Return the (X, Y) coordinate for the center point of the cell that contains the specified text.  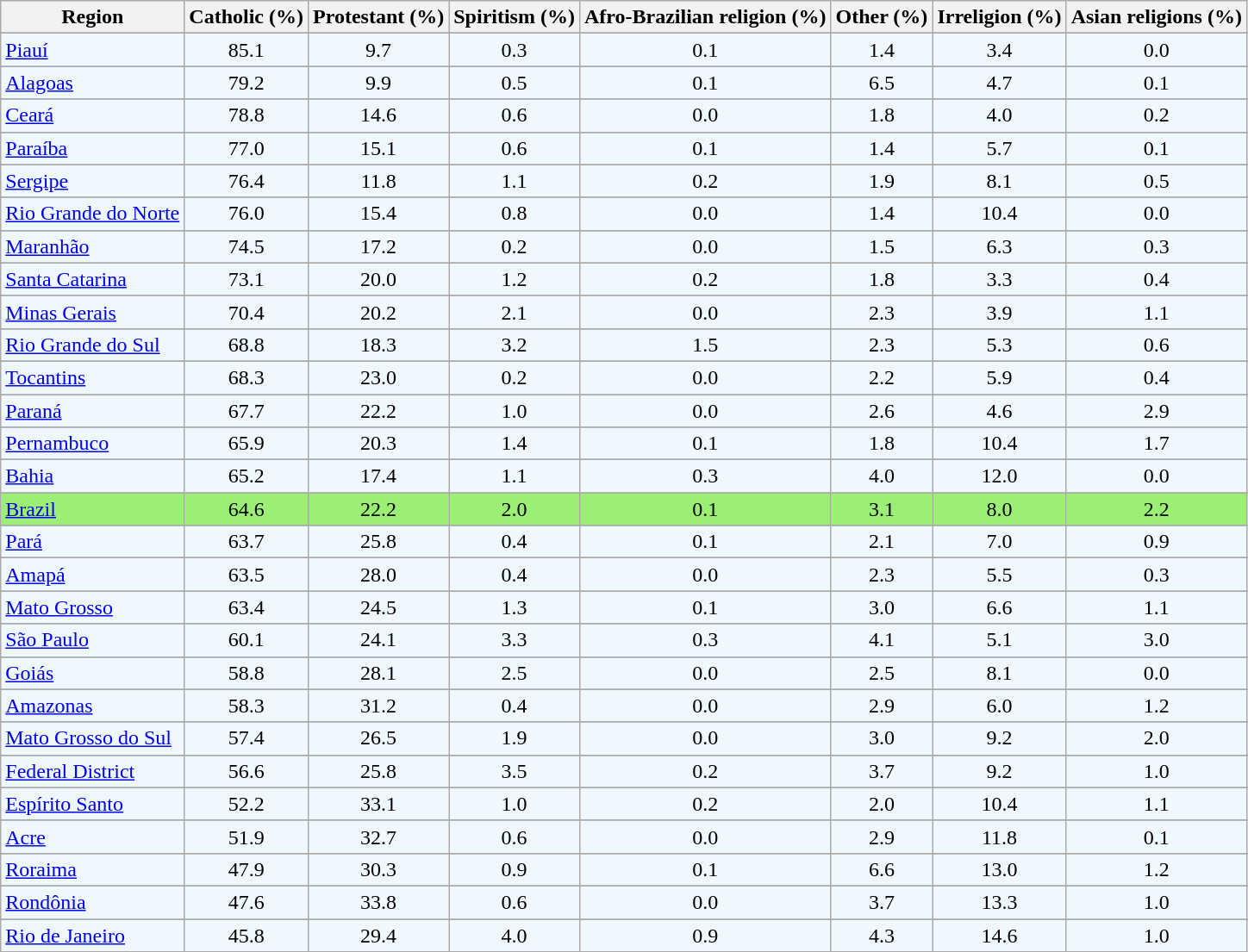
São Paulo (93, 640)
Catholic (%) (246, 17)
Rio Grande do Sul (93, 345)
77.0 (246, 148)
Tocantins (93, 377)
6.0 (1000, 706)
52.2 (246, 804)
9.9 (378, 83)
26.5 (378, 738)
3.4 (1000, 50)
3.2 (515, 345)
68.8 (246, 345)
Mato Grosso do Sul (93, 738)
68.3 (246, 377)
Espírito Santo (93, 804)
13.0 (1000, 869)
Asian religions (%) (1157, 17)
67.7 (246, 411)
Alagoas (93, 83)
Protestant (%) (378, 17)
Amapá (93, 575)
32.7 (378, 837)
63.4 (246, 607)
47.6 (246, 902)
Goiás (93, 673)
64.6 (246, 509)
Roraima (93, 869)
Minas Gerais (93, 312)
73.1 (246, 279)
Brazil (93, 509)
4.3 (882, 935)
85.1 (246, 50)
Federal District (93, 771)
Paraíba (93, 148)
3.5 (515, 771)
8.0 (1000, 509)
Rondônia (93, 902)
3.9 (1000, 312)
2.6 (882, 411)
74.5 (246, 246)
1.7 (1157, 444)
30.3 (378, 869)
76.4 (246, 181)
7.0 (1000, 542)
58.3 (246, 706)
17.4 (378, 476)
Ceará (93, 115)
5.9 (1000, 377)
51.9 (246, 837)
20.3 (378, 444)
Mato Grosso (93, 607)
Amazonas (93, 706)
5.7 (1000, 148)
58.8 (246, 673)
13.3 (1000, 902)
12.0 (1000, 476)
17.2 (378, 246)
4.7 (1000, 83)
20.2 (378, 312)
Rio de Janeiro (93, 935)
4.6 (1000, 411)
Maranhão (93, 246)
Irreligion (%) (1000, 17)
56.6 (246, 771)
65.9 (246, 444)
Acre (93, 837)
9.7 (378, 50)
20.0 (378, 279)
78.8 (246, 115)
15.1 (378, 148)
Pernambuco (93, 444)
18.3 (378, 345)
Spiritism (%) (515, 17)
23.0 (378, 377)
33.8 (378, 902)
0.8 (515, 214)
70.4 (246, 312)
76.0 (246, 214)
Region (93, 17)
6.3 (1000, 246)
31.2 (378, 706)
79.2 (246, 83)
57.4 (246, 738)
24.5 (378, 607)
47.9 (246, 869)
65.2 (246, 476)
63.7 (246, 542)
Pará (93, 542)
60.1 (246, 640)
45.8 (246, 935)
33.1 (378, 804)
5.3 (1000, 345)
3.1 (882, 509)
28.1 (378, 673)
28.0 (378, 575)
Afro-Brazilian religion (%) (705, 17)
63.5 (246, 575)
5.1 (1000, 640)
1.3 (515, 607)
5.5 (1000, 575)
4.1 (882, 640)
29.4 (378, 935)
15.4 (378, 214)
Piauí (93, 50)
Sergipe (93, 181)
Paraná (93, 411)
24.1 (378, 640)
Santa Catarina (93, 279)
6.5 (882, 83)
Other (%) (882, 17)
Bahia (93, 476)
Rio Grande do Norte (93, 214)
